Provide the (X, Y) coordinate of the cell's center where the given text is located.  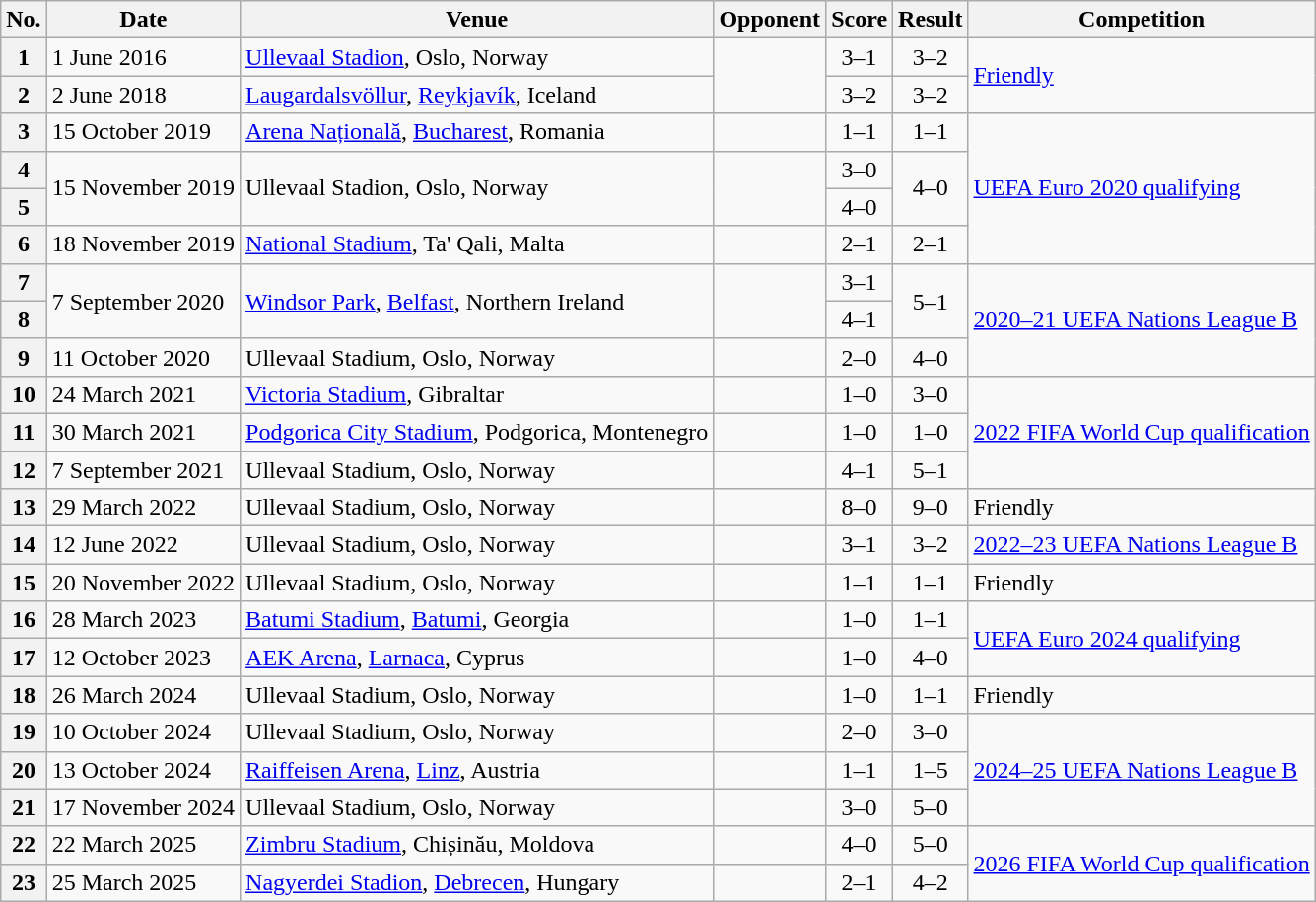
7 September 2020 (143, 301)
20 (24, 770)
2 (24, 95)
22 March 2025 (143, 845)
4–2 (931, 882)
Victoria Stadium, Gibraltar (477, 394)
Nagyerdei Stadion, Debrecen, Hungary (477, 882)
9–0 (931, 508)
Venue (477, 20)
22 (24, 845)
1 June 2016 (143, 57)
25 March 2025 (143, 882)
15 (24, 583)
14 (24, 545)
Arena Națională, Bucharest, Romania (477, 132)
6 (24, 244)
AEK Arena, Larnaca, Cyprus (477, 658)
Laugardalsvöllur, Reykjavík, Iceland (477, 95)
15 November 2019 (143, 188)
1–5 (931, 770)
5 (24, 207)
10 October 2024 (143, 732)
2020–21 UEFA Nations League B (1142, 319)
Score (860, 20)
3 (24, 132)
15 October 2019 (143, 132)
9 (24, 357)
2 June 2018 (143, 95)
11 October 2020 (143, 357)
7 (24, 282)
Opponent (770, 20)
10 (24, 394)
20 November 2022 (143, 583)
8 (24, 319)
8–0 (860, 508)
18 (24, 695)
Raiffeisen Arena, Linz, Austria (477, 770)
Date (143, 20)
24 March 2021 (143, 394)
28 March 2023 (143, 620)
29 March 2022 (143, 508)
2026 FIFA World Cup qualification (1142, 864)
Result (931, 20)
Windsor Park, Belfast, Northern Ireland (477, 301)
12 October 2023 (143, 658)
UEFA Euro 2020 qualifying (1142, 188)
12 (24, 470)
7 September 2021 (143, 470)
2022–23 UEFA Nations League B (1142, 545)
13 (24, 508)
21 (24, 807)
Batumi Stadium, Batumi, Georgia (477, 620)
30 March 2021 (143, 432)
Zimbru Stadium, Chișinău, Moldova (477, 845)
No. (24, 20)
2022 FIFA World Cup qualification (1142, 432)
18 November 2019 (143, 244)
17 (24, 658)
Podgorica City Stadium, Podgorica, Montenegro (477, 432)
19 (24, 732)
26 March 2024 (143, 695)
23 (24, 882)
1 (24, 57)
17 November 2024 (143, 807)
12 June 2022 (143, 545)
11 (24, 432)
13 October 2024 (143, 770)
National Stadium, Ta' Qali, Malta (477, 244)
16 (24, 620)
Competition (1142, 20)
4 (24, 170)
2024–25 UEFA Nations League B (1142, 770)
UEFA Euro 2024 qualifying (1142, 639)
